Capture the cell that displays the provided text and extract its [X, Y] central coordinate. 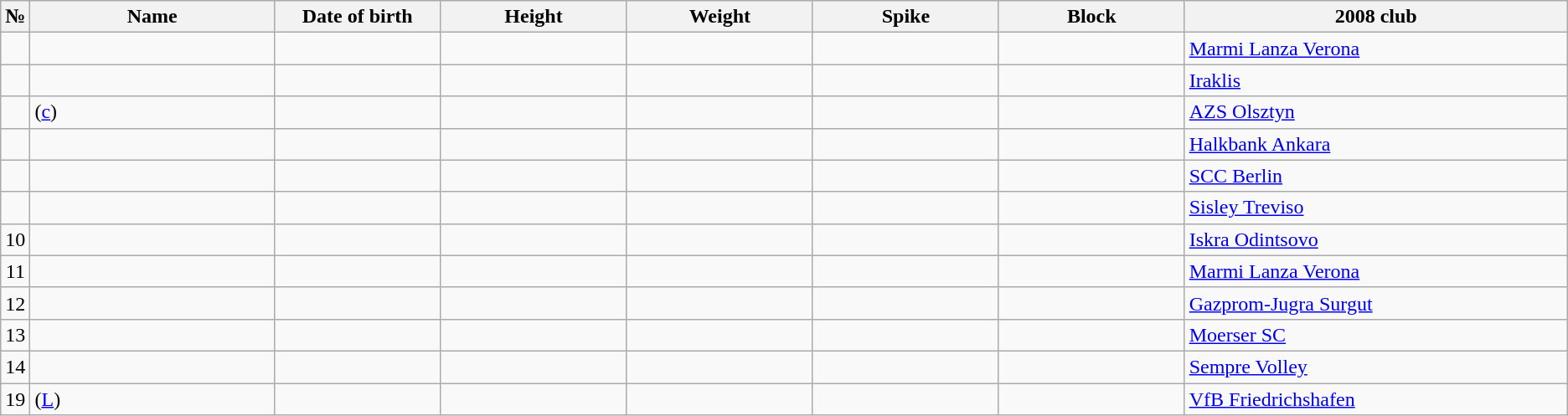
13 [15, 335]
11 [15, 271]
(L) [152, 399]
19 [15, 399]
(c) [152, 112]
№ [15, 17]
Spike [905, 17]
Height [534, 17]
Sisley Treviso [1375, 208]
Moerser SC [1375, 335]
Iskra Odintsovo [1375, 239]
VfB Friedrichshafen [1375, 399]
Weight [720, 17]
10 [15, 239]
Halkbank Ankara [1375, 144]
Block [1091, 17]
AZS Olsztyn [1375, 112]
2008 club [1375, 17]
Name [152, 17]
Date of birth [357, 17]
14 [15, 367]
12 [15, 303]
Iraklis [1375, 80]
Sempre Volley [1375, 367]
SCC Berlin [1375, 176]
Gazprom-Jugra Surgut [1375, 303]
